Determine the [X, Y] coordinate at the center of the cell enclosing the given text.  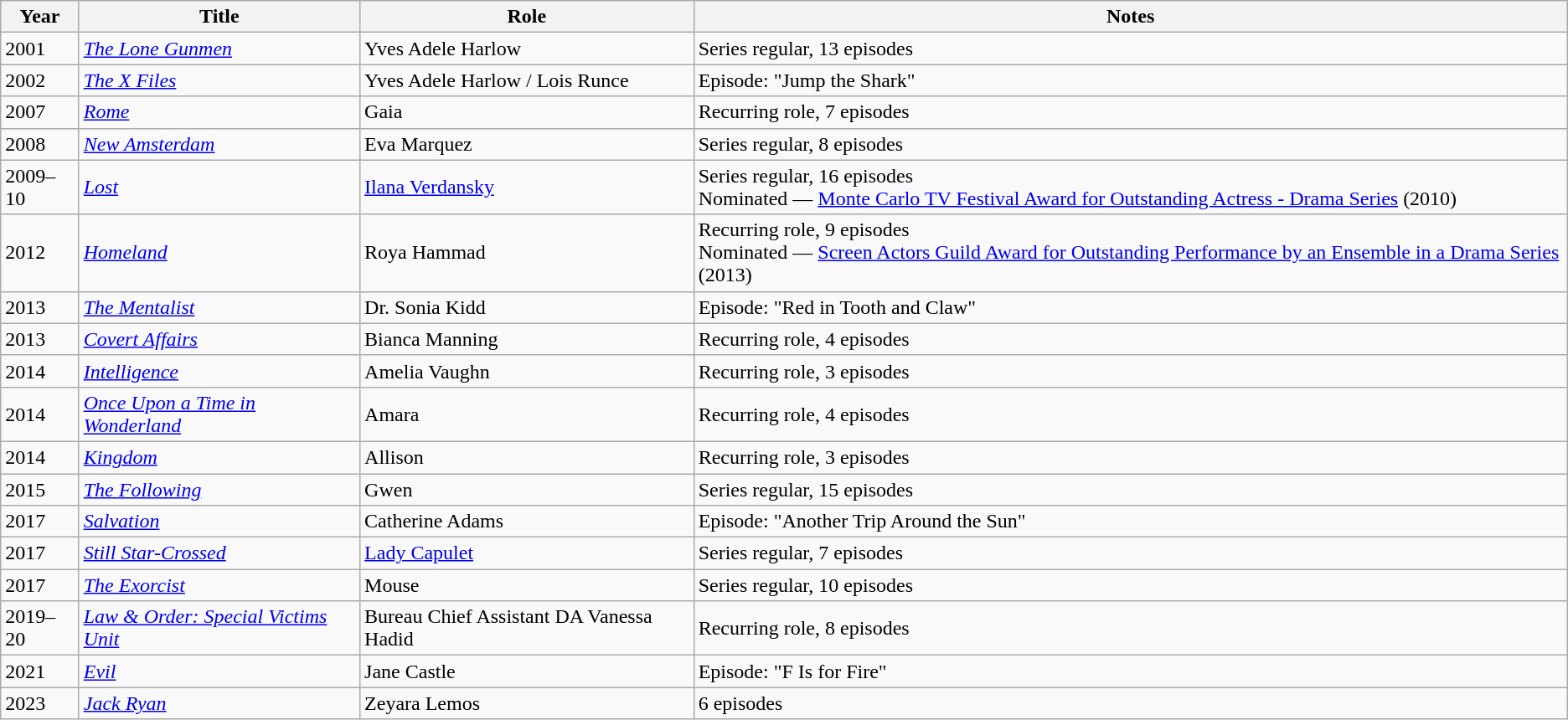
Jack Ryan [219, 703]
Allison [528, 457]
Lady Capulet [528, 553]
Episode: "Jump the Shark" [1131, 80]
Eva Marquez [528, 144]
2001 [40, 49]
Rome [219, 112]
2021 [40, 671]
Law & Order: Special Victims Unit [219, 628]
Series regular, 16 episodesNominated — Monte Carlo TV Festival Award for Outstanding Actress - Drama Series (2010) [1131, 188]
New Amsterdam [219, 144]
Year [40, 17]
Recurring role, 9 episodesNominated — Screen Actors Guild Award for Outstanding Performance by an Ensemble in a Drama Series (2013) [1131, 253]
Roya Hammad [528, 253]
Jane Castle [528, 671]
2009–10 [40, 188]
Homeland [219, 253]
Series regular, 7 episodes [1131, 553]
6 episodes [1131, 703]
The Following [219, 490]
Series regular, 8 episodes [1131, 144]
The Exorcist [219, 585]
Bianca Manning [528, 339]
Episode: "F Is for Fire" [1131, 671]
Gwen [528, 490]
2007 [40, 112]
Zeyara Lemos [528, 703]
Amelia Vaughn [528, 371]
Dr. Sonia Kidd [528, 307]
Ilana Verdansky [528, 188]
Bureau Chief Assistant DA Vanessa Hadid [528, 628]
Amara [528, 414]
Mouse [528, 585]
The Lone Gunmen [219, 49]
Recurring role, 8 episodes [1131, 628]
Notes [1131, 17]
Yves Adele Harlow / Lois Runce [528, 80]
Once Upon a Time in Wonderland [219, 414]
Gaia [528, 112]
2008 [40, 144]
2015 [40, 490]
Lost [219, 188]
2019–20 [40, 628]
Intelligence [219, 371]
Still Star-Crossed [219, 553]
Title [219, 17]
The X Files [219, 80]
2002 [40, 80]
The Mentalist [219, 307]
2012 [40, 253]
Episode: "Another Trip Around the Sun" [1131, 522]
Recurring role, 7 episodes [1131, 112]
Series regular, 10 episodes [1131, 585]
Series regular, 15 episodes [1131, 490]
Catherine Adams [528, 522]
Kingdom [219, 457]
2023 [40, 703]
Role [528, 17]
Evil [219, 671]
Episode: "Red in Tooth and Claw" [1131, 307]
Yves Adele Harlow [528, 49]
Covert Affairs [219, 339]
Series regular, 13 episodes [1131, 49]
Salvation [219, 522]
